Scan for the cell matching the given text and deliver its [x, y] coordinate at center. 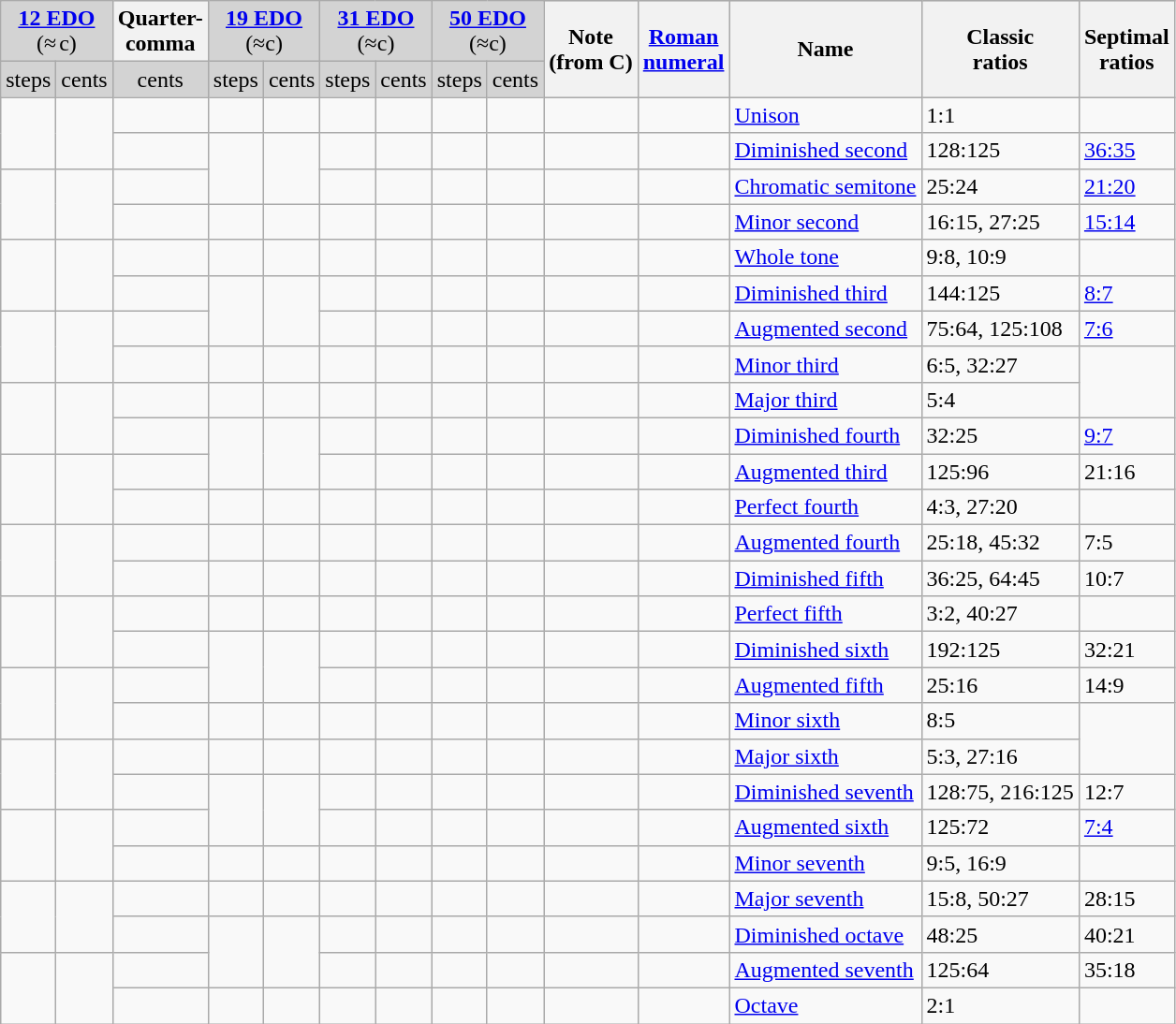
Major seventh [826, 899]
12 EDO(≈ c) [56, 32]
1:1 [1000, 115]
9:7 [1126, 435]
25:18, 45:32 [1000, 543]
50 EDO(≈c) [487, 32]
Augmented sixth [826, 827]
9:8, 10:9 [1000, 257]
Note(from C) [592, 49]
7:6 [1126, 329]
31 EDO(≈c) [376, 32]
Romannumeral [684, 49]
48:25 [1000, 934]
25:24 [1000, 186]
Augmented fourth [826, 543]
32:25 [1000, 435]
Septimalratios [1126, 49]
Major third [826, 400]
75:64, 125:108 [1000, 329]
192:125 [1000, 650]
Diminished fourth [826, 435]
Augmented seventh [826, 970]
Augmented third [826, 471]
Diminished octave [826, 934]
Octave [826, 1005]
Quarter-comma [160, 32]
19 EDO(≈c) [264, 32]
Chromatic semitone [826, 186]
144:125 [1000, 293]
Diminished sixth [826, 650]
32:21 [1126, 650]
125:64 [1000, 970]
Perfect fifth [826, 614]
21:16 [1126, 471]
Minor second [826, 222]
28:15 [1126, 899]
Unison [826, 115]
5:3, 27:16 [1000, 756]
5:4 [1000, 400]
14:9 [1126, 685]
21:20 [1126, 186]
40:21 [1126, 934]
4:3, 27:20 [1000, 507]
Name [826, 49]
8:5 [1000, 721]
128:125 [1000, 151]
8:7 [1126, 293]
15:8, 50:27 [1000, 899]
Diminished third [826, 293]
2:1 [1000, 1005]
16:15, 27:25 [1000, 222]
Diminished fifth [826, 578]
10:7 [1126, 578]
Augmented second [826, 329]
15:14 [1126, 222]
Diminished seventh [826, 792]
Whole tone [826, 257]
12:7 [1126, 792]
6:5, 32:27 [1000, 364]
Perfect fourth [826, 507]
7:5 [1126, 543]
Augmented fifth [826, 685]
Minor sixth [826, 721]
36:25, 64:45 [1000, 578]
Minor seventh [826, 863]
36:35 [1126, 151]
Minor third [826, 364]
3:2, 40:27 [1000, 614]
Classicratios [1000, 49]
128:75, 216:125 [1000, 792]
Diminished second [826, 151]
35:18 [1126, 970]
125:72 [1000, 827]
7:4 [1126, 827]
25:16 [1000, 685]
Major sixth [826, 756]
9:5, 16:9 [1000, 863]
125:96 [1000, 471]
